Return [X, Y] of the center of cell containing provided text 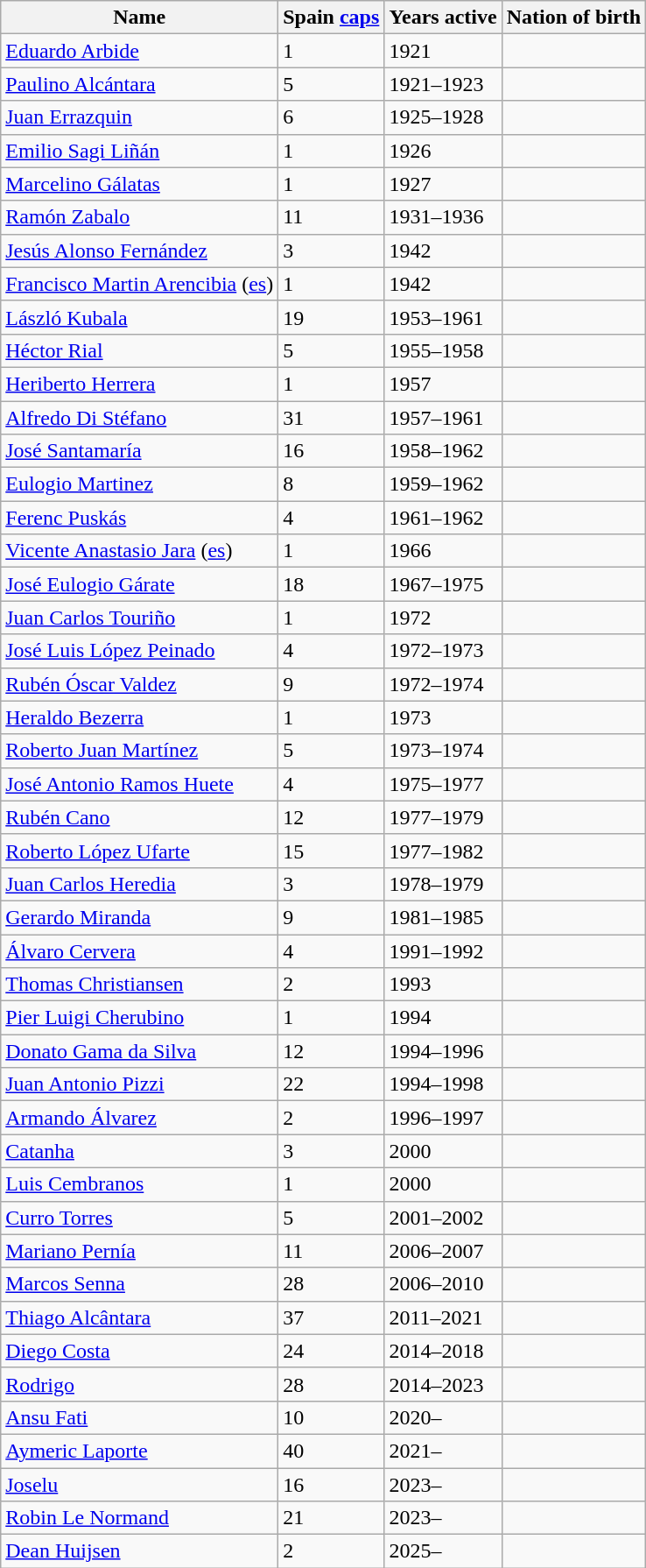
Eduardo Arbide [140, 51]
Francisco Martin Arencibia (es) [140, 284]
1967–1975 [443, 584]
José Eulogio Gárate [140, 584]
2020– [443, 1417]
Álvaro Cervera [140, 950]
Name [140, 18]
Luis Cembranos [140, 1184]
Spain caps [331, 18]
Ferenc Puskás [140, 518]
Juan Carlos Heredia [140, 884]
1926 [443, 151]
Juan Errazquin [140, 117]
1993 [443, 985]
1957–1961 [443, 418]
2014–2018 [443, 1351]
José Luis López Peinado [140, 651]
Heraldo Bezerra [140, 717]
1953–1961 [443, 317]
Curro Torres [140, 1218]
1994–1998 [443, 1084]
Joselu [140, 1485]
10 [331, 1417]
Ansu Fati [140, 1417]
Nation of birth [573, 18]
1973–1974 [443, 751]
1996–1997 [443, 1118]
2006–2007 [443, 1251]
Eulogio Martinez [140, 484]
Ramón Zabalo [140, 217]
Years active [443, 18]
Dean Huijsen [140, 1551]
1957 [443, 384]
1977–1982 [443, 851]
31 [331, 418]
Rodrigo [140, 1384]
2011–2021 [443, 1317]
2006–2010 [443, 1284]
Emilio Sagi Liñán [140, 151]
2021– [443, 1451]
19 [331, 317]
1958–1962 [443, 451]
21 [331, 1518]
Roberto Juan Martínez [140, 751]
1961–1962 [443, 518]
1931–1936 [443, 217]
Donato Gama da Silva [140, 1051]
40 [331, 1451]
Paulino Alcántara [140, 84]
Héctor Rial [140, 350]
Pier Luigi Cherubino [140, 1018]
José Antonio Ramos Huete [140, 784]
2014–2023 [443, 1384]
37 [331, 1317]
1921–1923 [443, 84]
1927 [443, 184]
24 [331, 1351]
Gerardo Miranda [140, 917]
1991–1992 [443, 950]
2025– [443, 1551]
1966 [443, 551]
1973 [443, 717]
1977–1979 [443, 817]
1972–1973 [443, 651]
1972 [443, 618]
José Santamaría [140, 451]
Jesús Alonso Fernández [140, 251]
Vicente Anastasio Jara (es) [140, 551]
1975–1977 [443, 784]
1994–1996 [443, 1051]
Armando Álvarez [140, 1118]
Alfredo Di Stéfano [140, 418]
Mariano Pernía [140, 1251]
1972–1974 [443, 684]
Catanha [140, 1151]
18 [331, 584]
6 [331, 117]
Robin Le Normand [140, 1518]
Rubén Cano [140, 817]
Rubén Óscar Valdez [140, 684]
22 [331, 1084]
Marcelino Gálatas [140, 184]
Heriberto Herrera [140, 384]
8 [331, 484]
1921 [443, 51]
1981–1985 [443, 917]
László Kubala [140, 317]
15 [331, 851]
Juan Antonio Pizzi [140, 1084]
Juan Carlos Touriño [140, 618]
2001–2002 [443, 1218]
Diego Costa [140, 1351]
1994 [443, 1018]
1978–1979 [443, 884]
1955–1958 [443, 350]
Thiago Alcântara [140, 1317]
Aymeric Laporte [140, 1451]
1959–1962 [443, 484]
Thomas Christiansen [140, 985]
1925–1928 [443, 117]
Marcos Senna [140, 1284]
Roberto López Ufarte [140, 851]
